For the text-containing cell, return its midpoint in [X, Y] coordinate format. 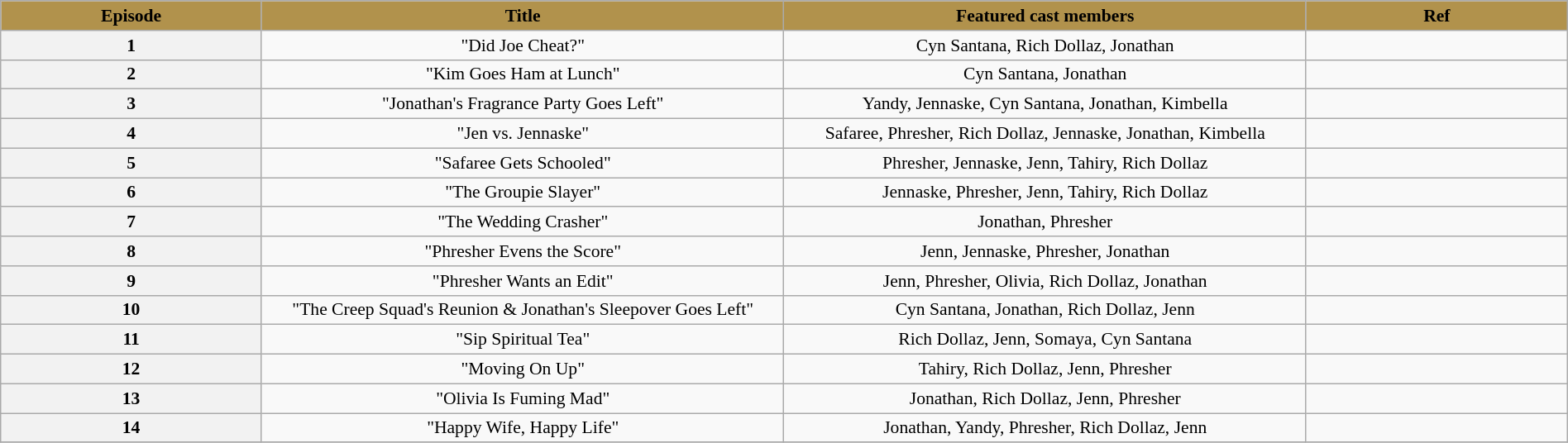
"Jen vs. Jennaske" [523, 134]
Jonathan, Phresher [1045, 222]
"Sip Spiritual Tea" [523, 340]
"Phresher Wants an Edit" [523, 281]
1 [131, 45]
2 [131, 74]
"Safaree Gets Schooled" [523, 163]
"Happy Wife, Happy Life" [523, 428]
Jenn, Phresher, Olivia, Rich Dollaz, Jonathan [1045, 281]
10 [131, 310]
Featured cast members [1045, 16]
Rich Dollaz, Jenn, Somaya, Cyn Santana [1045, 340]
13 [131, 398]
"The Wedding Crasher" [523, 222]
9 [131, 281]
"Jonathan's Fragrance Party Goes Left" [523, 104]
Title [523, 16]
Jonathan, Yandy, Phresher, Rich Dollaz, Jenn [1045, 428]
Cyn Santana, Jonathan [1045, 74]
4 [131, 134]
5 [131, 163]
"Kim Goes Ham at Lunch" [523, 74]
3 [131, 104]
Jenn, Jennaske, Phresher, Jonathan [1045, 251]
"Moving On Up" [523, 369]
14 [131, 428]
Jonathan, Rich Dollaz, Jenn, Phresher [1045, 398]
Episode [131, 16]
"The Creep Squad's Reunion & Jonathan's Sleepover Goes Left" [523, 310]
Safaree, Phresher, Rich Dollaz, Jennaske, Jonathan, Kimbella [1045, 134]
Cyn Santana, Rich Dollaz, Jonathan [1045, 45]
"Phresher Evens the Score" [523, 251]
"The Groupie Slayer" [523, 193]
12 [131, 369]
Tahiry, Rich Dollaz, Jenn, Phresher [1045, 369]
"Olivia Is Fuming Mad" [523, 398]
11 [131, 340]
Cyn Santana, Jonathan, Rich Dollaz, Jenn [1045, 310]
7 [131, 222]
Yandy, Jennaske, Cyn Santana, Jonathan, Kimbella [1045, 104]
Phresher, Jennaske, Jenn, Tahiry, Rich Dollaz [1045, 163]
Jennaske, Phresher, Jenn, Tahiry, Rich Dollaz [1045, 193]
Ref [1437, 16]
6 [131, 193]
"Did Joe Cheat?" [523, 45]
8 [131, 251]
